Identify which cell holds the provided text, then report its [X, Y] central coordinate. 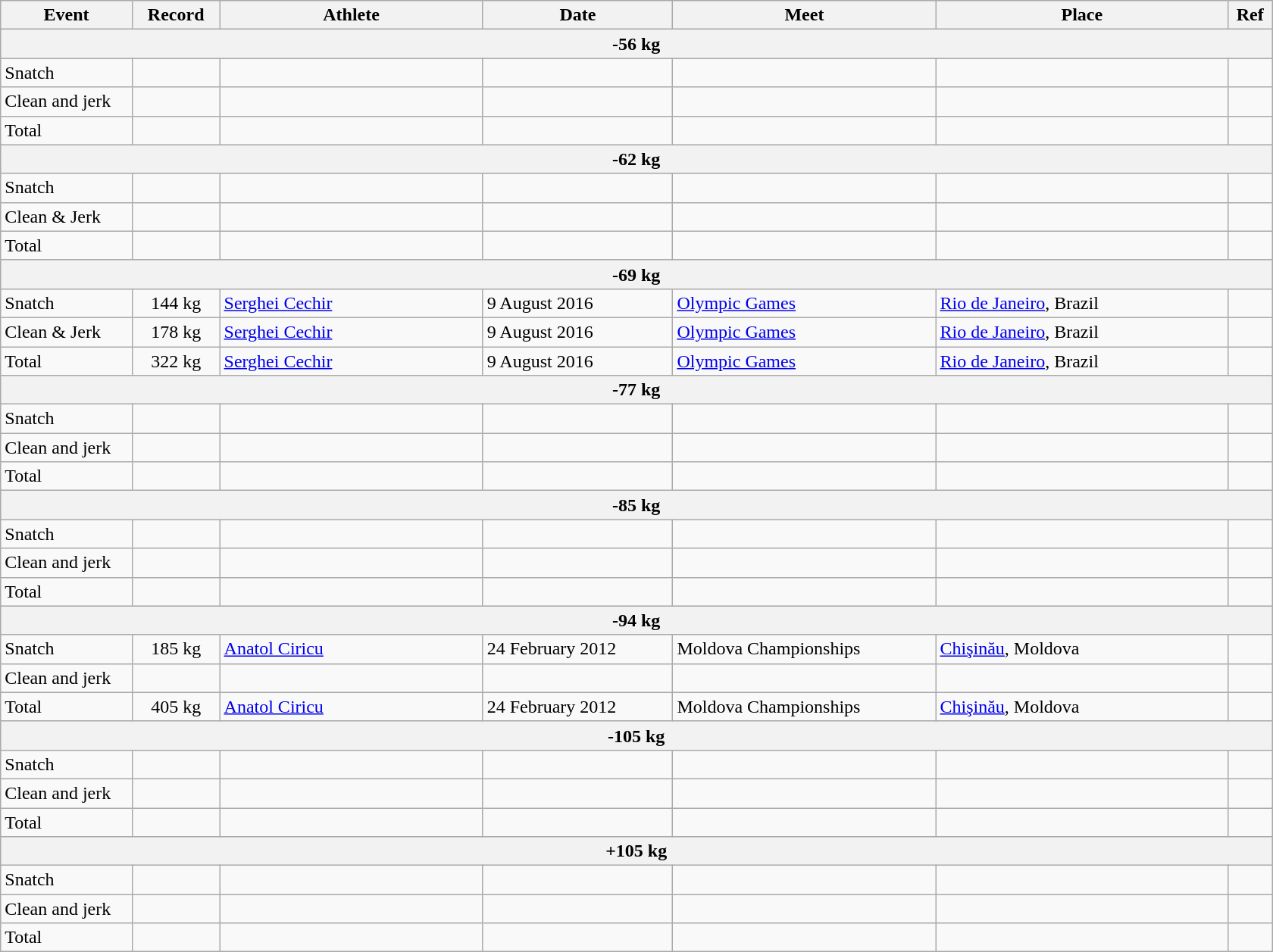
178 kg [176, 332]
322 kg [176, 361]
-69 kg [636, 274]
-62 kg [636, 159]
-85 kg [636, 505]
Place [1082, 15]
Ref [1250, 15]
Record [176, 15]
Date [577, 15]
Event [67, 15]
+105 kg [636, 851]
-77 kg [636, 390]
-105 kg [636, 735]
405 kg [176, 707]
185 kg [176, 649]
144 kg [176, 303]
-56 kg [636, 44]
-94 kg [636, 620]
Meet [805, 15]
Athlete [352, 15]
